Identify which cell holds the provided text, then report its (X, Y) central coordinate. 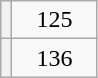
125 (55, 20)
136 (55, 58)
